Search for the cell housing the specified text and yield its (X, Y) center coordinate. 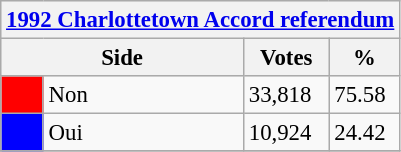
24.42 (364, 133)
% (364, 58)
75.58 (364, 95)
Side (122, 58)
Non (143, 95)
33,818 (286, 95)
1992 Charlottetown Accord referendum (200, 20)
Votes (286, 58)
Oui (143, 133)
10,924 (286, 133)
